Locate the cell with the specified text and output its (x, y) center coordinate. 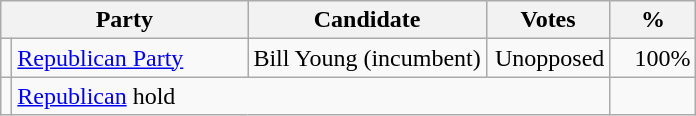
Party (124, 20)
Republican hold (311, 96)
Republican Party (130, 58)
% (653, 20)
Bill Young (incumbent) (367, 58)
Votes (548, 20)
Candidate (367, 20)
Unopposed (548, 58)
100% (653, 58)
